Return the [x, y] coordinate for the center point of the cell that contains the specified text.  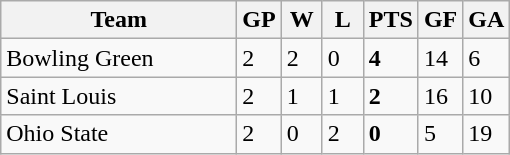
Saint Louis [119, 96]
GF [440, 20]
Team [119, 20]
10 [486, 96]
6 [486, 58]
GP [259, 20]
5 [440, 134]
Bowling Green [119, 58]
Ohio State [119, 134]
16 [440, 96]
4 [390, 58]
PTS [390, 20]
GA [486, 20]
L [342, 20]
14 [440, 58]
19 [486, 134]
W [302, 20]
